Determine the [x, y] coordinate at the center of the cell enclosing the given text.  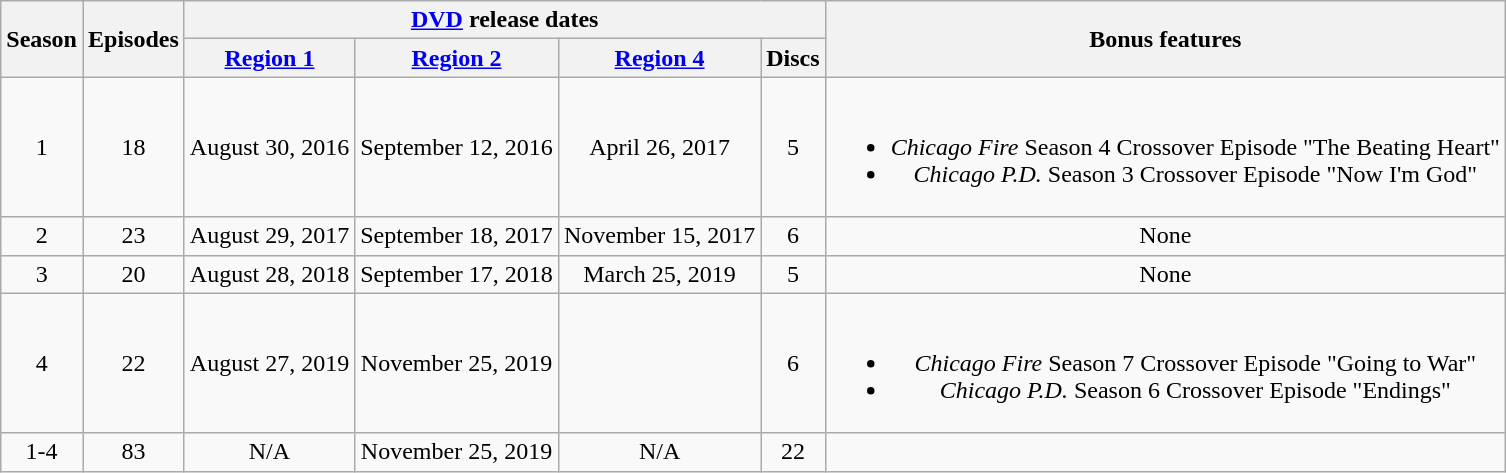
August 30, 2016 [269, 147]
Region 2 [457, 58]
Region 1 [269, 58]
Bonus features [1165, 39]
1-4 [42, 452]
Region 4 [659, 58]
April 26, 2017 [659, 147]
November 15, 2017 [659, 236]
4 [42, 363]
Episodes [133, 39]
September 17, 2018 [457, 274]
DVD release dates [504, 20]
Discs [793, 58]
3 [42, 274]
August 27, 2019 [269, 363]
August 29, 2017 [269, 236]
83 [133, 452]
September 12, 2016 [457, 147]
Chicago Fire Season 4 Crossover Episode "The Beating Heart"Chicago P.D. Season 3 Crossover Episode "Now I'm God" [1165, 147]
Season [42, 39]
20 [133, 274]
23 [133, 236]
18 [133, 147]
March 25, 2019 [659, 274]
Chicago Fire Season 7 Crossover Episode "Going to War"Chicago P.D. Season 6 Crossover Episode "Endings" [1165, 363]
September 18, 2017 [457, 236]
August 28, 2018 [269, 274]
1 [42, 147]
2 [42, 236]
